Search for the cell housing the specified text and yield its [X, Y] center coordinate. 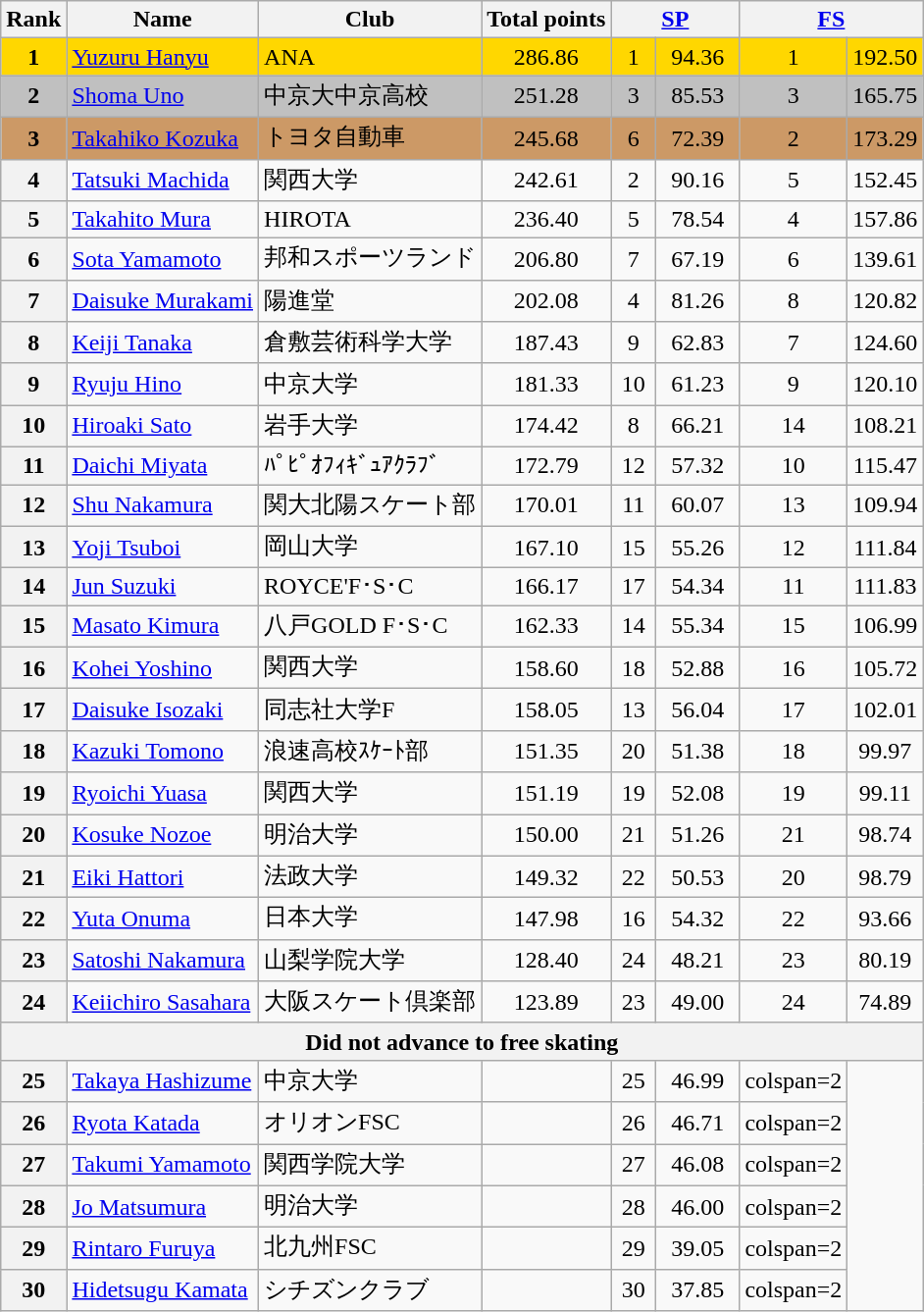
Shoma Uno [163, 96]
大阪スケート倶楽部 [371, 1003]
120.10 [885, 385]
関西学院大学 [371, 1166]
111.84 [885, 548]
85.53 [698, 96]
ﾊﾟﾋﾟｵﾌｨｷﾞｭｱｸﾗﾌﾞ [371, 465]
Yoji Tsuboi [163, 548]
81.26 [698, 300]
シチズンクラブ [371, 1289]
202.08 [546, 300]
51.26 [698, 836]
Takahiko Kozuka [163, 137]
67.19 [698, 259]
Kazuki Tomono [163, 752]
111.83 [885, 587]
Eiki Hattori [163, 877]
陽進堂 [371, 300]
166.17 [546, 587]
102.01 [885, 710]
Yuzuru Hanyu [163, 57]
78.54 [698, 220]
173.29 [885, 137]
北九州FSC [371, 1248]
90.16 [698, 181]
39.05 [698, 1248]
Name [163, 20]
187.43 [546, 343]
170.01 [546, 506]
61.23 [698, 385]
Hidetsugu Kamata [163, 1289]
192.50 [885, 57]
Yuta Onuma [163, 918]
94.36 [698, 57]
52.08 [698, 793]
Kosuke Nozoe [163, 836]
46.99 [698, 1081]
Takahito Mura [163, 220]
124.60 [885, 343]
Rintaro Furuya [163, 1248]
49.00 [698, 1003]
150.00 [546, 836]
46.00 [698, 1207]
岡山大学 [371, 548]
158.05 [546, 710]
54.32 [698, 918]
Hiroaki Sato [163, 426]
108.21 [885, 426]
162.33 [546, 626]
オリオンFSC [371, 1123]
251.28 [546, 96]
115.47 [885, 465]
57.32 [698, 465]
139.61 [885, 259]
56.04 [698, 710]
181.33 [546, 385]
中京大中京高校 [371, 96]
55.26 [698, 548]
Jun Suzuki [163, 587]
Daisuke Isozaki [163, 710]
37.85 [698, 1289]
関大北陽スケート部 [371, 506]
Ryoichi Yuasa [163, 793]
286.86 [546, 57]
同志社大学F [371, 710]
151.35 [546, 752]
172.79 [546, 465]
Takaya Hashizume [163, 1081]
174.42 [546, 426]
167.10 [546, 548]
Total points [546, 20]
149.32 [546, 877]
46.71 [698, 1123]
八戸GOLD F･S･C [371, 626]
120.82 [885, 300]
54.34 [698, 587]
FS [832, 20]
105.72 [885, 667]
52.88 [698, 667]
浪速高校ｽｹｰﾄ部 [371, 752]
ROYCE'F･S･C [371, 587]
60.07 [698, 506]
93.66 [885, 918]
128.40 [546, 960]
55.34 [698, 626]
72.39 [698, 137]
Kohei Yoshino [163, 667]
50.53 [698, 877]
74.89 [885, 1003]
HIROTA [371, 220]
Masato Kimura [163, 626]
80.19 [885, 960]
Jo Matsumura [163, 1207]
51.38 [698, 752]
トヨタ自動車 [371, 137]
山梨学院大学 [371, 960]
岩手大学 [371, 426]
Satoshi Nakamura [163, 960]
倉敷芸術科学大学 [371, 343]
邦和スポーツランド [371, 259]
242.61 [546, 181]
Daichi Miyata [163, 465]
Ryuju Hino [163, 385]
48.21 [698, 960]
245.68 [546, 137]
ANA [371, 57]
157.86 [885, 220]
Rank [33, 20]
152.45 [885, 181]
Ryota Katada [163, 1123]
158.60 [546, 667]
日本大学 [371, 918]
Tatsuki Machida [163, 181]
SP [675, 20]
165.75 [885, 96]
106.99 [885, 626]
151.19 [546, 793]
Keiichiro Sasahara [163, 1003]
109.94 [885, 506]
147.98 [546, 918]
Keiji Tanaka [163, 343]
Sota Yamamoto [163, 259]
法政大学 [371, 877]
206.80 [546, 259]
46.08 [698, 1166]
98.74 [885, 836]
Did not advance to free skating [462, 1041]
Takumi Yamamoto [163, 1166]
62.83 [698, 343]
66.21 [698, 426]
Daisuke Murakami [163, 300]
Shu Nakamura [163, 506]
123.89 [546, 1003]
236.40 [546, 220]
99.11 [885, 793]
99.97 [885, 752]
Club [371, 20]
98.79 [885, 877]
